Find where the given text appears and provide that cell's center as (X, Y) coordinate. 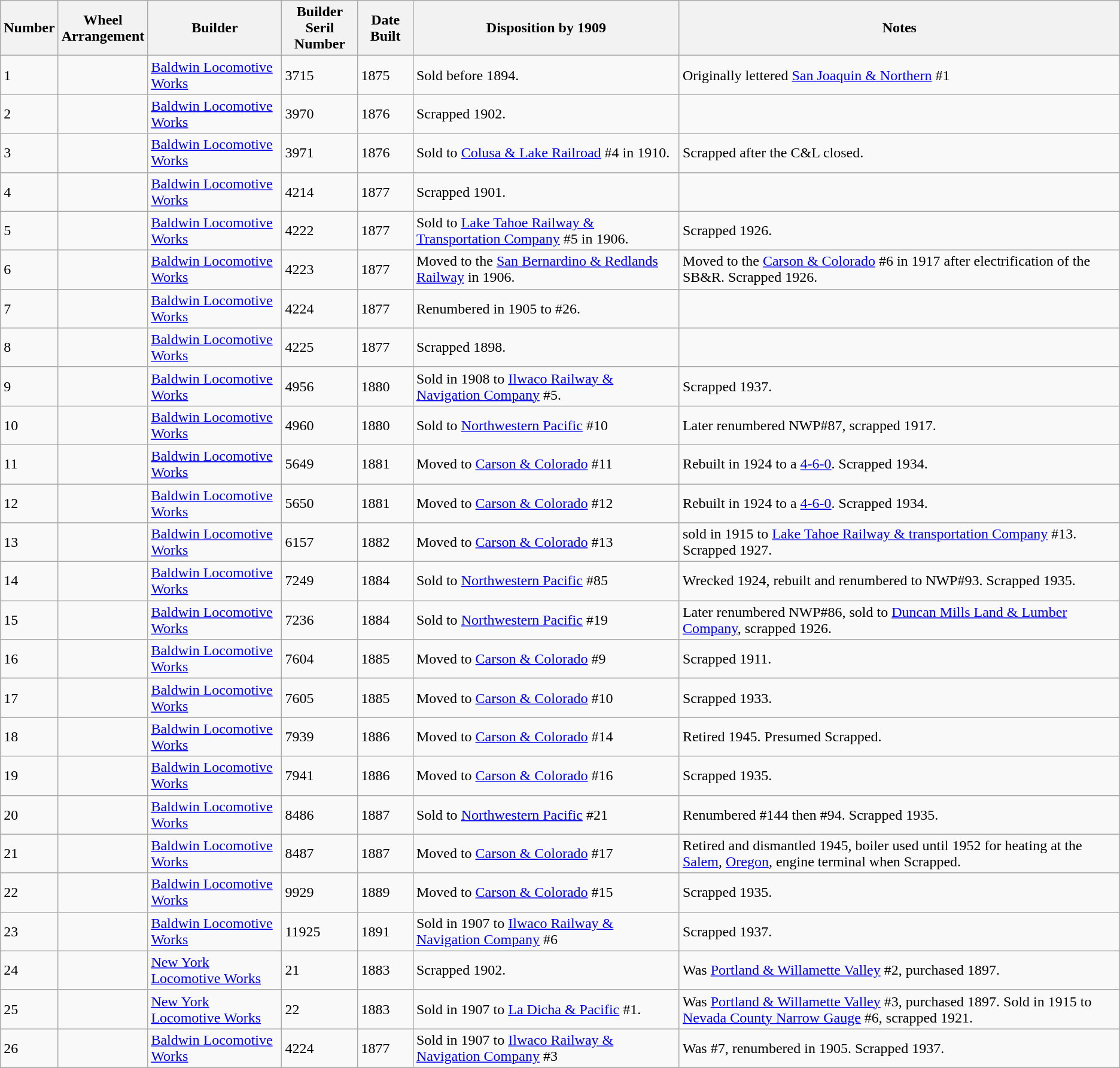
Sold in 1907 to La Dicha & Pacific #1. (546, 1009)
20 (29, 815)
11925 (319, 931)
Scrapped 1901. (546, 191)
7604 (319, 659)
4 (29, 191)
17 (29, 698)
Scrapped after the C&L closed. (899, 153)
1889 (385, 893)
Later renumbered NWP#87, scrapped 1917. (899, 425)
7249 (319, 582)
3971 (319, 153)
Number (29, 28)
Sold to Colusa & Lake Railroad #4 in 1910. (546, 153)
Moved to Carson & Colorado #13 (546, 542)
Sold to Lake Tahoe Railway & Transportation Company #5 in 1906. (546, 231)
19 (29, 775)
3715 (319, 75)
25 (29, 1009)
Moved to Carson & Colorado #15 (546, 893)
Sold in 1907 to Ilwaco Railway & Navigation Company #3 (546, 1048)
1 (29, 75)
Renumbered in 1905 to #26. (546, 309)
24 (29, 970)
26 (29, 1048)
Moved to Carson & Colorado #16 (546, 775)
2 (29, 114)
Was Portland & Willamette Valley #2, purchased 1897. (899, 970)
Moved to the San Bernardino & Redlands Railway in 1906. (546, 269)
Scrapped 1926. (899, 231)
12 (29, 503)
18 (29, 737)
6 (29, 269)
Sold in 1908 to Ilwaco Railway & Navigation Company #5. (546, 387)
Later renumbered NWP#86, sold to Duncan Mills Land & Lumber Company, scrapped 1926. (899, 620)
Originally lettered San Joaquin & Northern #1 (899, 75)
BuilderSeril Number (319, 28)
5649 (319, 464)
Moved to Carson & Colorado #10 (546, 698)
Sold in 1907 to Ilwaco Railway & Navigation Company #6 (546, 931)
7236 (319, 620)
Moved to the Carson & Colorado #6 in 1917 after electrification of the SB&R. Scrapped 1926. (899, 269)
Sold to Northwestern Pacific #19 (546, 620)
Scrapped 1911. (899, 659)
4223 (319, 269)
Scrapped 1933. (899, 698)
6157 (319, 542)
Moved to Carson & Colorado #14 (546, 737)
Retired and dismantled 1945, boiler used until 1952 for heating at the Salem, Oregon, engine terminal when Scrapped. (899, 853)
Sold to Northwestern Pacific #10 (546, 425)
10 (29, 425)
Moved to Carson & Colorado #9 (546, 659)
3 (29, 153)
4214 (319, 191)
5 (29, 231)
13 (29, 542)
4956 (319, 387)
Retired 1945. Presumed Scrapped. (899, 737)
4960 (319, 425)
8 (29, 347)
Sold before 1894. (546, 75)
Builder (215, 28)
9929 (319, 893)
7939 (319, 737)
5650 (319, 503)
7941 (319, 775)
1891 (385, 931)
1875 (385, 75)
4225 (319, 347)
7 (29, 309)
4222 (319, 231)
Renumbered #144 then #94. Scrapped 1935. (899, 815)
9 (29, 387)
Moved to Carson & Colorado #17 (546, 853)
Scrapped 1898. (546, 347)
7605 (319, 698)
Was #7, renumbered in 1905. Scrapped 1937. (899, 1048)
WheelArrangement (103, 28)
Wrecked 1924, rebuilt and renumbered to NWP#93. Scrapped 1935. (899, 582)
Date Built (385, 28)
Sold to Northwestern Pacific #85 (546, 582)
1882 (385, 542)
Disposition by 1909 (546, 28)
8486 (319, 815)
14 (29, 582)
Sold to Northwestern Pacific #21 (546, 815)
Notes (899, 28)
3970 (319, 114)
23 (29, 931)
15 (29, 620)
Moved to Carson & Colorado #11 (546, 464)
16 (29, 659)
8487 (319, 853)
11 (29, 464)
sold in 1915 to Lake Tahoe Railway & transportation Company #13. Scrapped 1927. (899, 542)
Moved to Carson & Colorado #12 (546, 503)
Was Portland & Willamette Valley #3, purchased 1897. Sold in 1915 to Nevada County Narrow Gauge #6, scrapped 1921. (899, 1009)
